Search for the cell housing the specified text and yield its [X, Y] center coordinate. 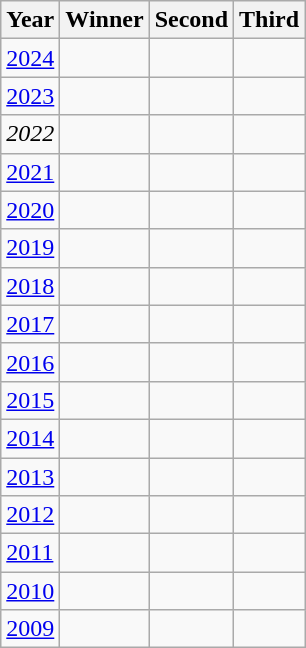
2018 [30, 286]
Year [30, 20]
Third [270, 20]
2010 [30, 591]
2023 [30, 96]
2009 [30, 629]
2024 [30, 58]
Winner [104, 20]
2022 [30, 134]
2016 [30, 362]
2013 [30, 477]
2021 [30, 172]
2014 [30, 438]
2019 [30, 248]
2015 [30, 400]
Second [191, 20]
2012 [30, 515]
2020 [30, 210]
2011 [30, 553]
2017 [30, 324]
